Return the [X, Y] coordinate for the center point of the cell that contains the specified text.  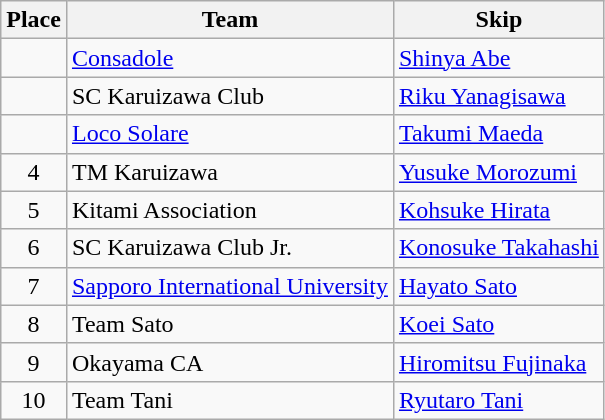
7 [34, 286]
Hiromitsu Fujinaka [498, 362]
6 [34, 248]
Kohsuke Hirata [498, 210]
Team Sato [230, 324]
TM Karuizawa [230, 172]
Okayama CA [230, 362]
Koei Sato [498, 324]
9 [34, 362]
Hayato Sato [498, 286]
SC Karuizawa Club Jr. [230, 248]
8 [34, 324]
Consadole [230, 58]
Place [34, 20]
Takumi Maeda [498, 134]
Kitami Association [230, 210]
SC Karuizawa Club [230, 96]
5 [34, 210]
Team [230, 20]
4 [34, 172]
10 [34, 400]
Team Tani [230, 400]
Skip [498, 20]
Yusuke Morozumi [498, 172]
Konosuke Takahashi [498, 248]
Sapporo International University [230, 286]
Riku Yanagisawa [498, 96]
Ryutaro Tani [498, 400]
Shinya Abe [498, 58]
Loco Solare [230, 134]
